Determine the [x, y] coordinate at the center of the cell enclosing the given text.  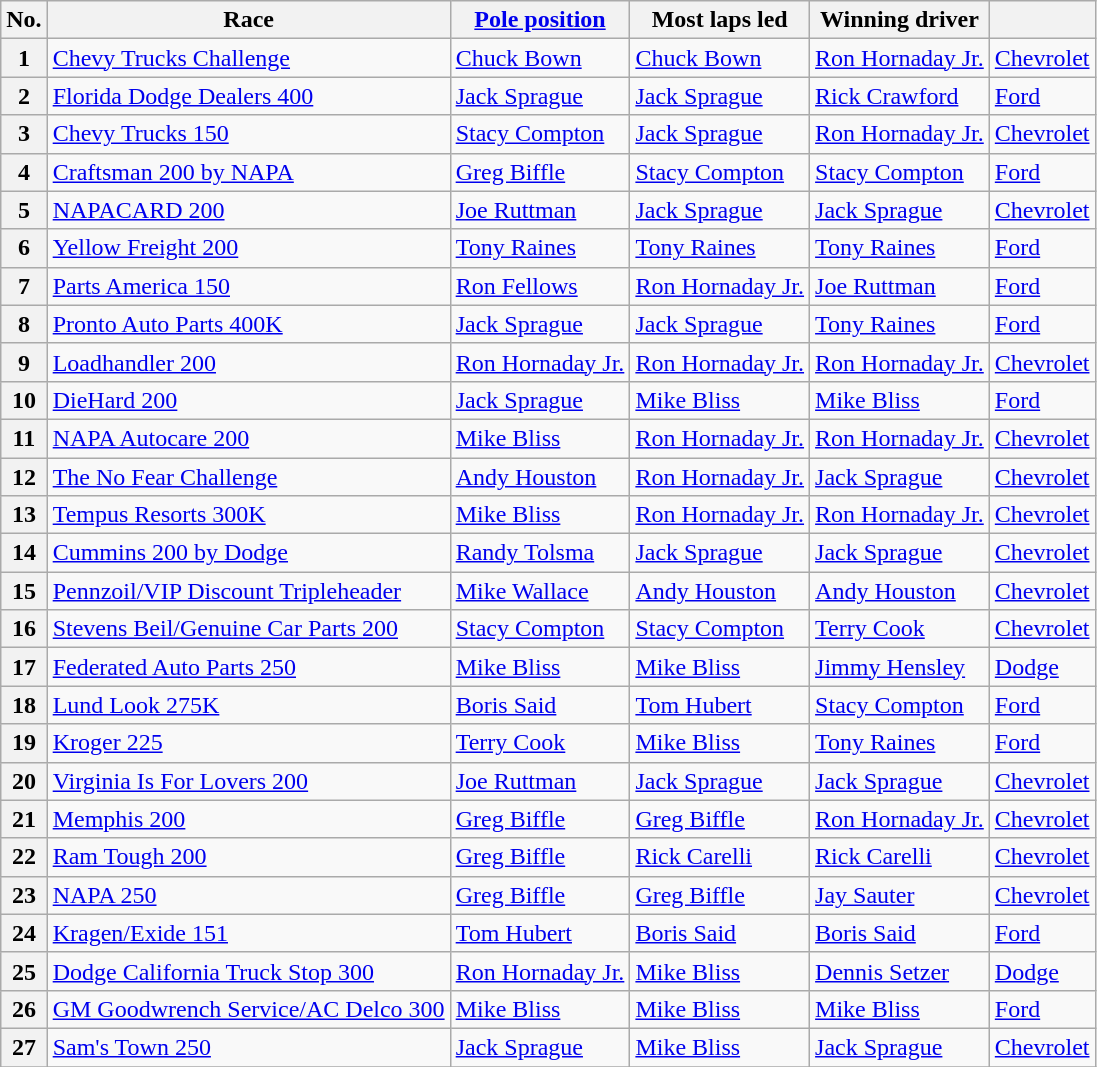
26 [24, 1009]
No. [24, 20]
25 [24, 971]
Jimmy Hensley [900, 667]
6 [24, 248]
11 [24, 438]
Chevy Trucks Challenge [248, 58]
Pole position [540, 20]
19 [24, 743]
Virginia Is For Lovers 200 [248, 781]
1 [24, 58]
Randy Tolsma [540, 553]
9 [24, 362]
7 [24, 286]
Chevy Trucks 150 [248, 134]
Dennis Setzer [900, 971]
NAPA 250 [248, 895]
14 [24, 553]
Pennzoil/VIP Discount Tripleheader [248, 591]
4 [24, 172]
Memphis 200 [248, 819]
Winning driver [900, 20]
21 [24, 819]
Jay Sauter [900, 895]
Lund Look 275K [248, 705]
22 [24, 857]
Yellow Freight 200 [248, 248]
Most laps led [720, 20]
Mike Wallace [540, 591]
The No Fear Challenge [248, 477]
Federated Auto Parts 250 [248, 667]
Kragen/Exide 151 [248, 933]
13 [24, 515]
8 [24, 324]
Cummins 200 by Dodge [248, 553]
10 [24, 400]
Florida Dodge Dealers 400 [248, 96]
Sam's Town 250 [248, 1047]
Dodge California Truck Stop 300 [248, 971]
DieHard 200 [248, 400]
Ram Tough 200 [248, 857]
Stevens Beil/Genuine Car Parts 200 [248, 629]
Kroger 225 [248, 743]
Craftsman 200 by NAPA [248, 172]
5 [24, 210]
Tempus Resorts 300K [248, 515]
20 [24, 781]
18 [24, 705]
Parts America 150 [248, 286]
15 [24, 591]
GM Goodwrench Service/AC Delco 300 [248, 1009]
3 [24, 134]
NAPA Autocare 200 [248, 438]
17 [24, 667]
12 [24, 477]
Loadhandler 200 [248, 362]
NAPACARD 200 [248, 210]
Race [248, 20]
Pronto Auto Parts 400K [248, 324]
24 [24, 933]
Rick Crawford [900, 96]
Ron Fellows [540, 286]
23 [24, 895]
27 [24, 1047]
16 [24, 629]
2 [24, 96]
